Provide the (x, y) coordinate of the cell's center where the given text is located.  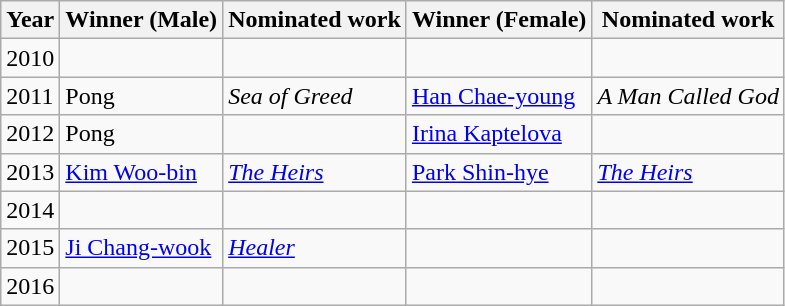
2013 (30, 172)
2016 (30, 286)
Kim Woo-bin (142, 172)
2014 (30, 210)
Healer (315, 248)
Winner (Female) (498, 20)
2012 (30, 134)
2010 (30, 58)
2015 (30, 248)
2011 (30, 96)
Ji Chang-wook (142, 248)
Winner (Male) (142, 20)
A Man Called God (688, 96)
Year (30, 20)
Han Chae-young (498, 96)
Sea of Greed (315, 96)
Park Shin-hye (498, 172)
Irina Kaptelova (498, 134)
